Detect which cell encompasses the target text, then output its (X, Y) center coordinate. 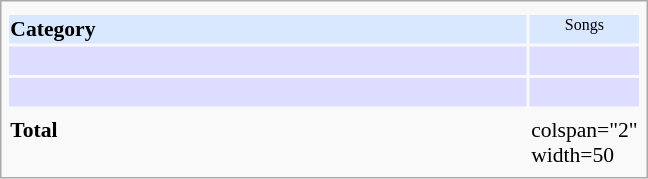
colspan="2" width=50 (585, 142)
Songs (585, 29)
Category (268, 29)
Total (268, 142)
